Scan for the cell matching the given text and deliver its [x, y] coordinate at center. 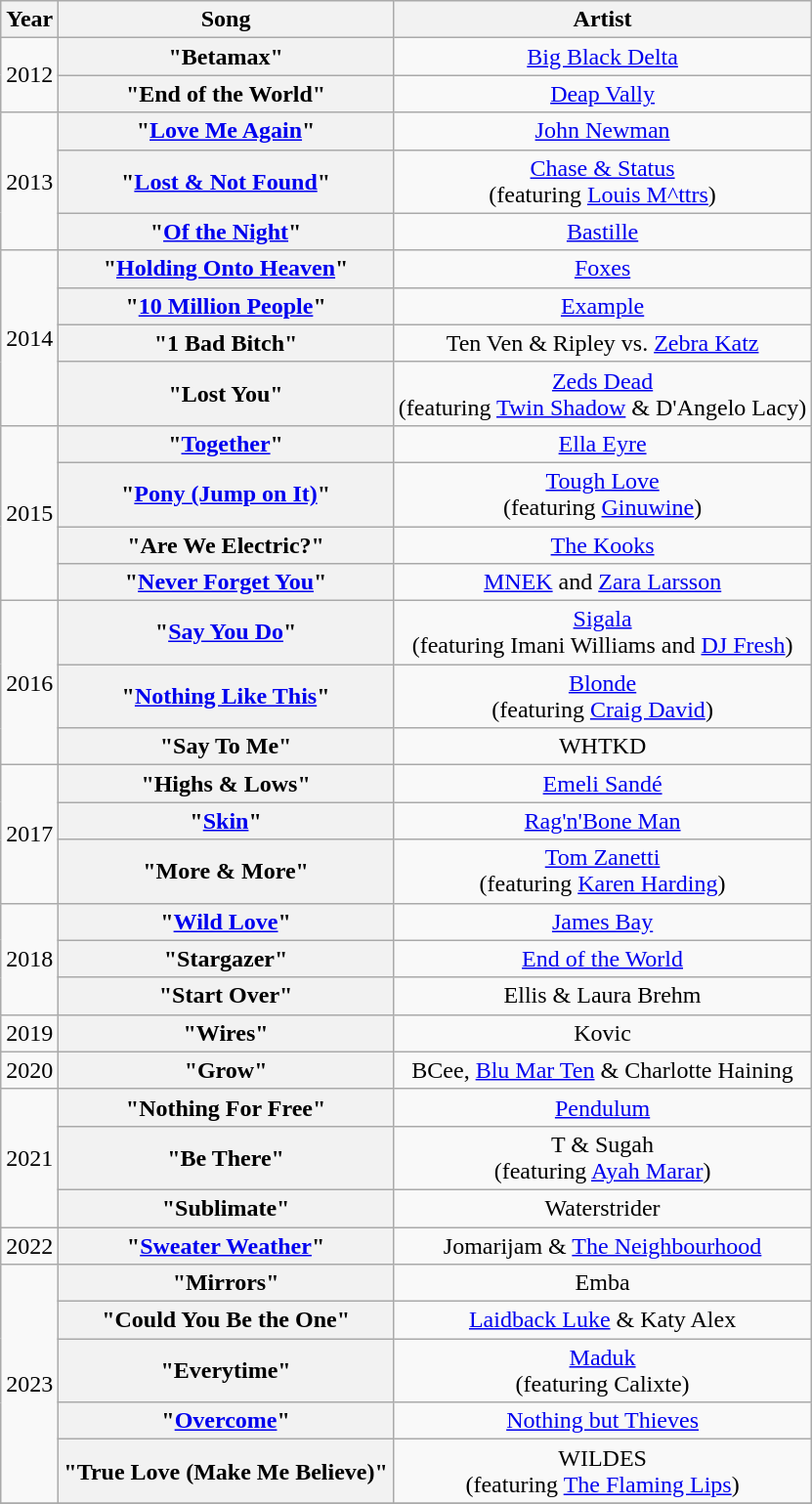
Deap Vally [602, 94]
Sigala (featuring Imani Williams and DJ Fresh) [602, 633]
2017 [29, 835]
2013 [29, 182]
Nothing but Thieves [602, 1421]
WILDES (featuring The Flaming Lips) [602, 1472]
"Wild Love" [226, 922]
2018 [29, 959]
BCee, Blu Mar Ten & Charlotte Haining [602, 1070]
"End of the World" [226, 94]
2016 [29, 683]
Maduk (featuring Calixte) [602, 1370]
"True Love (Make Me Believe)" [226, 1472]
"1 Bad Bitch" [226, 343]
Zeds Dead (featuring Twin Shadow & D'Angelo Lacy) [602, 393]
End of the World [602, 959]
2014 [29, 338]
"Are We Electric?" [226, 544]
2015 [29, 512]
WHTKD [602, 747]
"More & More" [226, 872]
Tom Zanetti (featuring Karen Harding) [602, 872]
Rag'n'Bone Man [602, 821]
Ellis & Laura Brehm [602, 996]
2012 [29, 75]
Tough Love (featuring Ginuwine) [602, 494]
Chase & Status(featuring Louis M^ttrs) [602, 182]
Jomarijam & The Neighbourhood [602, 1246]
2020 [29, 1070]
T & Sugah (featuring Ayah Marar) [602, 1157]
"Nothing Like This" [226, 696]
"Mirrors" [226, 1283]
"Say To Me" [226, 747]
"Of the Night" [226, 232]
2019 [29, 1033]
"Could You Be the One" [226, 1320]
Example [602, 306]
"Nothing For Free" [226, 1107]
"Love Me Again" [226, 131]
Artist [602, 20]
Ella Eyre [602, 444]
"Skin" [226, 821]
"10 Million People" [226, 306]
Ten Ven & Ripley vs. Zebra Katz [602, 343]
2023 [29, 1384]
"Holding Onto Heaven" [226, 269]
2021 [29, 1157]
2022 [29, 1246]
"Sweater Weather" [226, 1246]
Emeli Sandé [602, 784]
Laidback Luke & Katy Alex [602, 1320]
"Wires" [226, 1033]
Song [226, 20]
"Grow" [226, 1070]
"Overcome" [226, 1421]
"Betamax" [226, 57]
Emba [602, 1283]
MNEK and Zara Larsson [602, 582]
"Stargazer" [226, 959]
Big Black Delta [602, 57]
Bastille [602, 232]
James Bay [602, 922]
Blonde (featuring Craig David) [602, 696]
Year [29, 20]
John Newman [602, 131]
"Lost & Not Found" [226, 182]
"Sublimate" [226, 1208]
The Kooks [602, 544]
"Everytime" [226, 1370]
Foxes [602, 269]
"Lost You" [226, 393]
"Never Forget You" [226, 582]
"Highs & Lows" [226, 784]
Kovic [602, 1033]
"Be There" [226, 1157]
"Say You Do" [226, 633]
Waterstrider [602, 1208]
"Pony (Jump on It)" [226, 494]
"Together" [226, 444]
Pendulum [602, 1107]
"Start Over" [226, 996]
